Find where the given text appears and provide that cell's center as (x, y) coordinate. 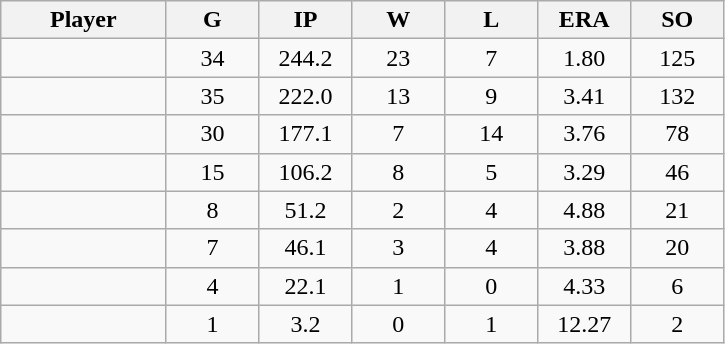
3.41 (584, 96)
3.29 (584, 172)
W (398, 20)
15 (212, 172)
1.80 (584, 58)
13 (398, 96)
132 (678, 96)
177.1 (306, 134)
IP (306, 20)
21 (678, 210)
244.2 (306, 58)
4.33 (584, 286)
30 (212, 134)
20 (678, 248)
125 (678, 58)
46.1 (306, 248)
46 (678, 172)
22.1 (306, 286)
34 (212, 58)
5 (492, 172)
3.76 (584, 134)
4.88 (584, 210)
23 (398, 58)
G (212, 20)
35 (212, 96)
9 (492, 96)
12.27 (584, 324)
51.2 (306, 210)
3 (398, 248)
ERA (584, 20)
3.88 (584, 248)
L (492, 20)
SO (678, 20)
3.2 (306, 324)
78 (678, 134)
6 (678, 286)
Player (84, 20)
106.2 (306, 172)
222.0 (306, 96)
14 (492, 134)
